Detect which cell encompasses the target text, then output its [x, y] center coordinate. 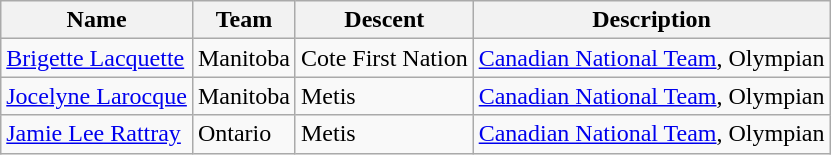
Brigette Lacquette [97, 58]
Team [244, 20]
Ontario [244, 134]
Name [97, 20]
Descent [384, 20]
Jamie Lee Rattray [97, 134]
Cote First Nation [384, 58]
Description [652, 20]
Jocelyne Larocque [97, 96]
